For the text-containing cell, return its midpoint in (x, y) coordinate format. 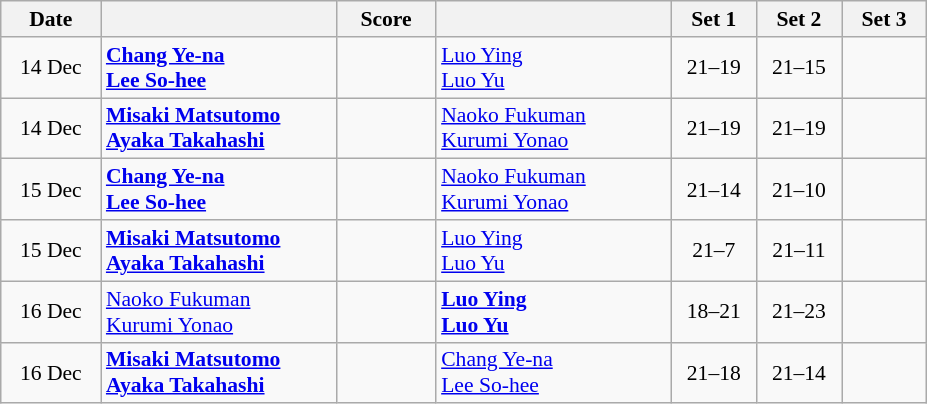
21–23 (798, 312)
18–21 (714, 312)
21–7 (714, 250)
Set 2 (798, 19)
21–10 (798, 190)
Set 1 (714, 19)
21–15 (798, 68)
Score (386, 19)
21–11 (798, 250)
21–18 (714, 372)
Set 3 (884, 19)
Date (51, 19)
